Identify which cell holds the provided text, then report its [x, y] central coordinate. 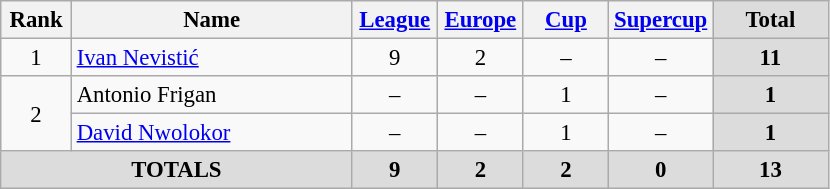
Supercup [661, 20]
13 [771, 170]
Antonio Frigan [212, 95]
David Nwolokor [212, 133]
TOTALS [176, 170]
Cup [566, 20]
Europe [481, 20]
Ivan Nevistić [212, 58]
League [395, 20]
Total [771, 20]
Name [212, 20]
0 [661, 170]
Rank [36, 20]
11 [771, 58]
